Find where the given text appears and provide that cell's center as [x, y] coordinate. 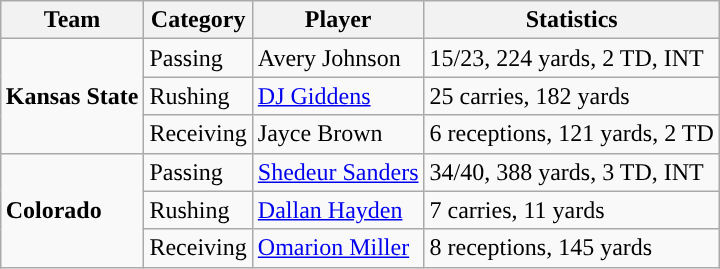
Shedeur Sanders [338, 172]
Jayce Brown [338, 134]
Player [338, 20]
Avery Johnson [338, 58]
Kansas State [72, 96]
Category [198, 20]
8 receptions, 145 yards [572, 248]
Colorado [72, 210]
15/23, 224 yards, 2 TD, INT [572, 58]
DJ Giddens [338, 96]
Omarion Miller [338, 248]
Dallan Hayden [338, 210]
6 receptions, 121 yards, 2 TD [572, 134]
Team [72, 20]
Statistics [572, 20]
7 carries, 11 yards [572, 210]
25 carries, 182 yards [572, 96]
34/40, 388 yards, 3 TD, INT [572, 172]
